Search for the cell housing the specified text and yield its (x, y) center coordinate. 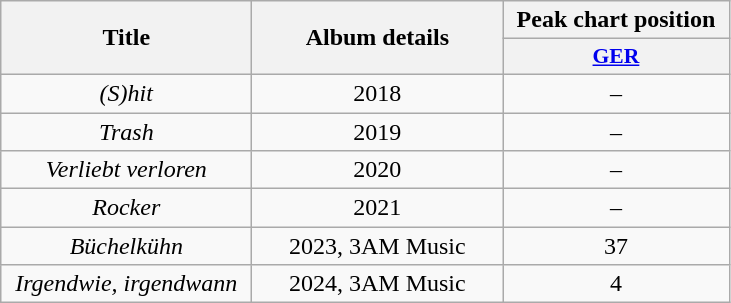
2018 (378, 93)
Trash (126, 131)
2024, 3AM Music (378, 284)
Büchelkühn (126, 246)
Title (126, 38)
2021 (378, 208)
Irgendwie, irgendwann (126, 284)
2023, 3AM Music (378, 246)
Rocker (126, 208)
(S)hit (126, 93)
37 (616, 246)
Peak chart position (616, 20)
2019 (378, 131)
4 (616, 284)
Verliebt verloren (126, 170)
GER (616, 57)
Album details (378, 38)
2020 (378, 170)
